Pinpoint the cell where the given text exists, returning its [X, Y] midpoint coordinate. 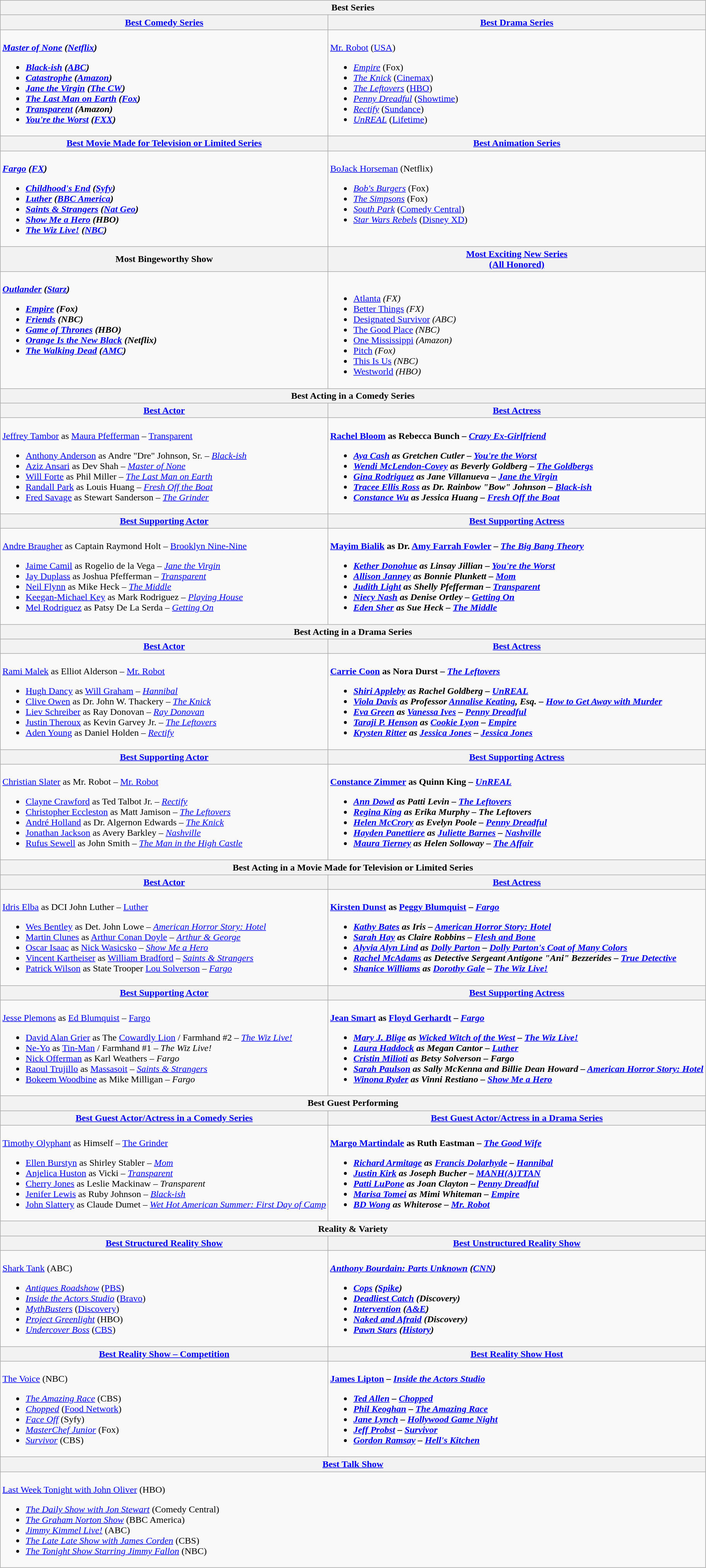
Atlanta (FX)Better Things (FX)Designated Survivor (ABC)The Good Place (NBC)One Mississippi (Amazon)Pitch (Fox)This Is Us (NBC)Westworld (HBO) [517, 330]
Best Acting in a Drama Series [353, 632]
Best Reality Show – Competition [164, 1354]
BoJack Horseman (Netflix)Bob's Burgers (Fox)The Simpsons (Fox)South Park (Comedy Central)Star Wars Rebels (Disney XD) [517, 199]
Shark Tank (ABC)Antiques Roadshow (PBS)Inside the Actors Studio (Bravo)MythBusters (Discovery)Project Greenlight (HBO)Undercover Boss (CBS) [164, 1298]
Best Unstructured Reality Show [517, 1243]
Best Guest Performing [353, 1103]
Most Exciting New Series(All Honored) [517, 259]
Fargo (FX)Childhood's End (Syfy)Luther (BBC America)Saints & Strangers (Nat Geo)Show Me a Hero (HBO)The Wiz Live! (NBC) [164, 199]
Most Bingeworthy Show [164, 259]
Best Acting in a Movie Made for Television or Limited Series [353, 867]
Best Talk Show [353, 1464]
Mr. Robot (USA)Empire (Fox)The Knick (Cinemax)The Leftovers (HBO)Penny Dreadful (Showtime)Rectify (Sundance)UnREAL (Lifetime) [517, 83]
Best Animation Series [517, 143]
Best Series [353, 8]
Reality & Variety [353, 1228]
Anthony Bourdain: Parts Unknown (CNN)Cops (Spike)Deadliest Catch (Discovery)Intervention (A&E)Naked and Afraid (Discovery)Pawn Stars (History) [517, 1298]
Best Drama Series [517, 22]
Best Guest Actor/Actress in a Comedy Series [164, 1118]
Best Movie Made for Television or Limited Series [164, 143]
Outlander (Starz)Empire (Fox)Friends (NBC)Game of Thrones (HBO)Orange Is the New Black (Netflix)The Walking Dead (AMC) [164, 330]
The Voice (NBC)The Amazing Race (CBS)Chopped (Food Network)Face Off (Syfy)MasterChef Junior (Fox)Survivor (CBS) [164, 1409]
Best Comedy Series [164, 22]
Best Reality Show Host [517, 1354]
Best Structured Reality Show [164, 1243]
Best Acting in a Comedy Series [353, 396]
Best Guest Actor/Actress in a Drama Series [517, 1118]
